Extract the [x, y] coordinate from the center of the cell holding the provided text.  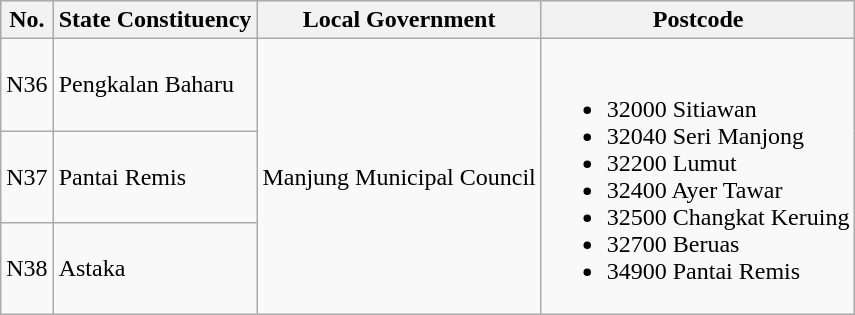
Pantai Remis [155, 176]
Astaka [155, 268]
N38 [27, 268]
Manjung Municipal Council [399, 176]
No. [27, 20]
Postcode [698, 20]
32000 Sitiawan32040 Seri Manjong32200 Lumut32400 Ayer Tawar32500 Changkat Keruing32700 Beruas34900 Pantai Remis [698, 176]
N36 [27, 85]
Pengkalan Baharu [155, 85]
State Constituency [155, 20]
N37 [27, 176]
Local Government [399, 20]
